Return the [x, y] coordinate for the center point of the cell that contains the specified text.  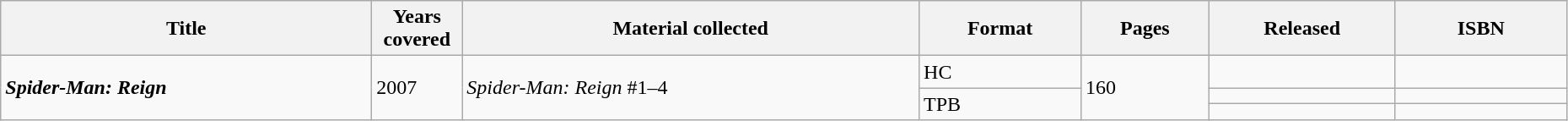
Format [1000, 29]
Released [1302, 29]
Title [186, 29]
Pages [1145, 29]
TPB [1000, 104]
Spider-Man: Reign [186, 88]
Spider-Man: Reign #1–4 [691, 88]
Material collected [691, 29]
Years covered [417, 29]
2007 [417, 88]
HC [1000, 72]
ISBN [1481, 29]
160 [1145, 88]
